Extract the [X, Y] coordinate from the center of the cell holding the provided text.  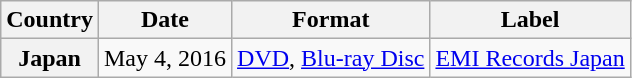
Japan [50, 58]
EMI Records Japan [530, 58]
DVD, Blu-ray Disc [331, 58]
Date [164, 20]
Country [50, 20]
May 4, 2016 [164, 58]
Format [331, 20]
Label [530, 20]
